Locate the cell with the specified text and output its [X, Y] center coordinate. 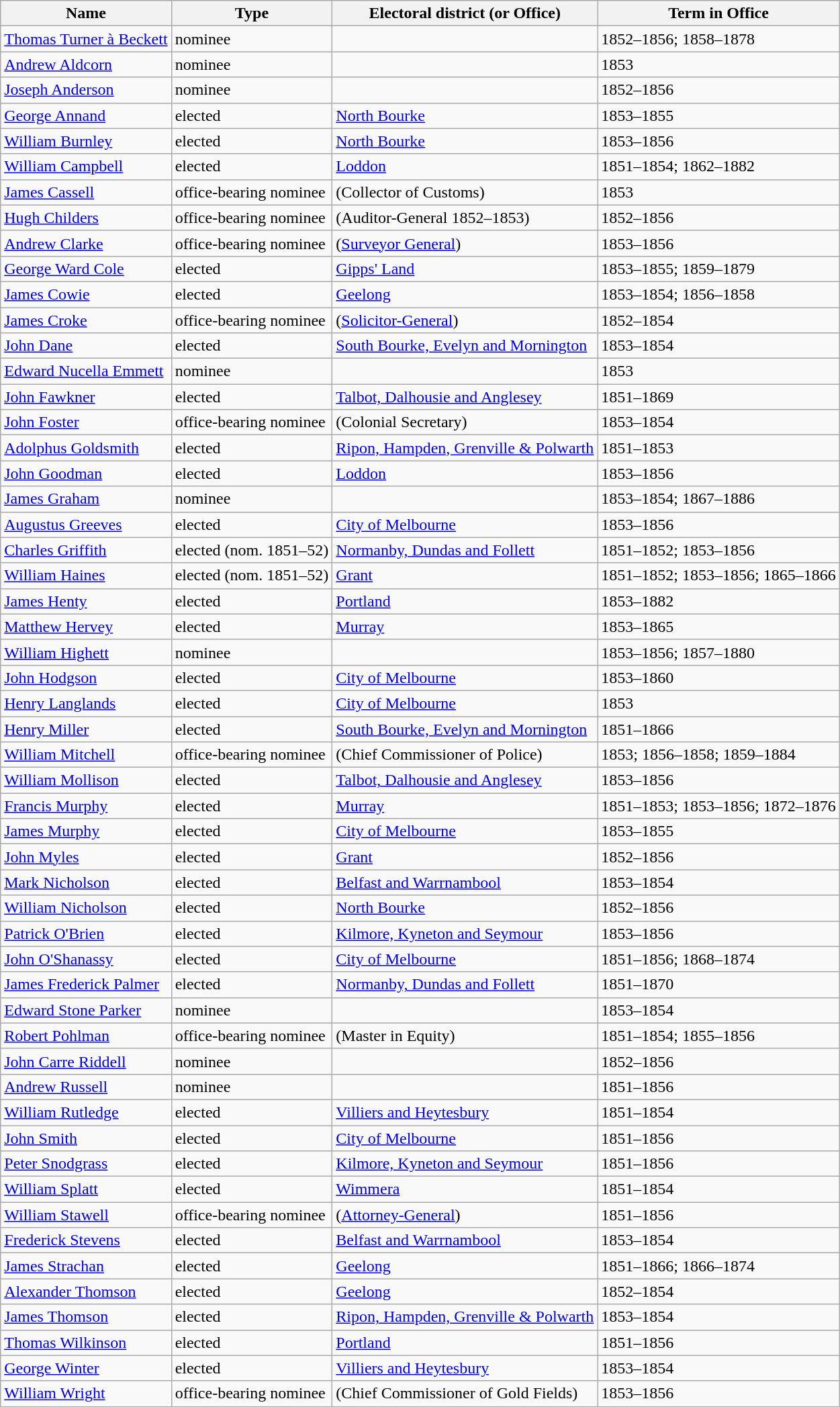
Name [86, 13]
1853–1882 [718, 601]
1853–1855; 1859–1879 [718, 269]
Electoral district (or Office) [465, 13]
John Fawkner [86, 397]
Matthew Hervey [86, 627]
Robert Pohlman [86, 1036]
Term in Office [718, 13]
Francis Murphy [86, 806]
1853–1865 [718, 627]
1851–1870 [718, 985]
Thomas Wilkinson [86, 1343]
1851–1854; 1862–1882 [718, 167]
1851–1866 [718, 729]
(Auditor-General 1852–1853) [465, 218]
1851–1854; 1855–1856 [718, 1036]
William Stawell [86, 1215]
William Highett [86, 652]
(Attorney-General) [465, 1215]
James Graham [86, 499]
(Chief Commissioner of Police) [465, 755]
(Surveyor General) [465, 243]
John Hodgson [86, 678]
William Splatt [86, 1189]
1851–1869 [718, 397]
Patrick O'Brien [86, 934]
Peter Snodgrass [86, 1164]
1851–1856; 1868–1874 [718, 959]
James Cassell [86, 192]
(Master in Equity) [465, 1036]
William Wright [86, 1394]
William Rutledge [86, 1112]
1853–1856; 1857–1880 [718, 652]
Alexander Thomson [86, 1291]
1851–1852; 1853–1856 [718, 550]
Wimmera [465, 1189]
1851–1852; 1853–1856; 1865–1866 [718, 576]
Edward Stone Parker [86, 1010]
John O'Shanassy [86, 959]
1851–1853; 1853–1856; 1872–1876 [718, 806]
James Croke [86, 320]
John Dane [86, 346]
James Henty [86, 601]
1853–1854; 1867–1886 [718, 499]
Thomas Turner à Beckett [86, 39]
(Collector of Customs) [465, 192]
Mark Nicholson [86, 882]
William Haines [86, 576]
William Nicholson [86, 908]
William Campbell [86, 167]
James Frederick Palmer [86, 985]
(Solicitor-General) [465, 320]
1853–1854; 1856–1858 [718, 294]
Joseph Anderson [86, 90]
Henry Miller [86, 729]
1851–1866; 1866–1874 [718, 1266]
William Mitchell [86, 755]
Gipps' Land [465, 269]
Hugh Childers [86, 218]
Type [252, 13]
Andrew Russell [86, 1087]
1853–1860 [718, 678]
James Murphy [86, 831]
Andrew Aldcorn [86, 64]
John Goodman [86, 473]
James Strachan [86, 1266]
John Smith [86, 1138]
George Ward Cole [86, 269]
Adolphus Goldsmith [86, 448]
(Colonial Secretary) [465, 422]
John Foster [86, 422]
James Thomson [86, 1317]
John Myles [86, 857]
(Chief Commissioner of Gold Fields) [465, 1394]
George Annand [86, 116]
1851–1853 [718, 448]
Andrew Clarke [86, 243]
Henry Langlands [86, 703]
George Winter [86, 1368]
Edward Nucella Emmett [86, 371]
William Mollison [86, 780]
Frederick Stevens [86, 1240]
1852–1856; 1858–1878 [718, 39]
Charles Griffith [86, 550]
John Carre Riddell [86, 1061]
Augustus Greeves [86, 525]
1853; 1856–1858; 1859–1884 [718, 755]
James Cowie [86, 294]
William Burnley [86, 141]
